Search for the cell housing the specified text and yield its [x, y] center coordinate. 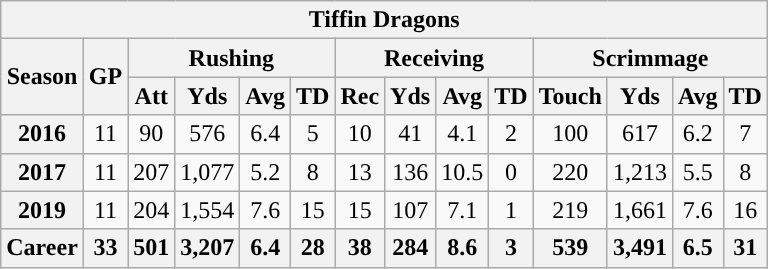
219 [570, 210]
1,213 [640, 172]
3 [511, 248]
3,207 [208, 248]
8.6 [462, 248]
13 [360, 172]
33 [105, 248]
6.2 [698, 134]
5.2 [266, 172]
Scrimmage [650, 58]
10 [360, 134]
5 [312, 134]
GP [105, 77]
28 [312, 248]
2019 [42, 210]
Rushing [232, 58]
Att [152, 96]
16 [745, 210]
Tiffin Dragons [384, 20]
207 [152, 172]
0 [511, 172]
107 [410, 210]
1,077 [208, 172]
Season [42, 77]
501 [152, 248]
5.5 [698, 172]
Career [42, 248]
2016 [42, 134]
1 [511, 210]
2 [511, 134]
1,554 [208, 210]
Rec [360, 96]
6.5 [698, 248]
41 [410, 134]
2017 [42, 172]
31 [745, 248]
7.1 [462, 210]
204 [152, 210]
4.1 [462, 134]
7 [745, 134]
284 [410, 248]
Touch [570, 96]
100 [570, 134]
617 [640, 134]
136 [410, 172]
38 [360, 248]
Receiving [434, 58]
539 [570, 248]
220 [570, 172]
10.5 [462, 172]
1,661 [640, 210]
3,491 [640, 248]
90 [152, 134]
576 [208, 134]
